Identify which cell holds the provided text, then report its (x, y) central coordinate. 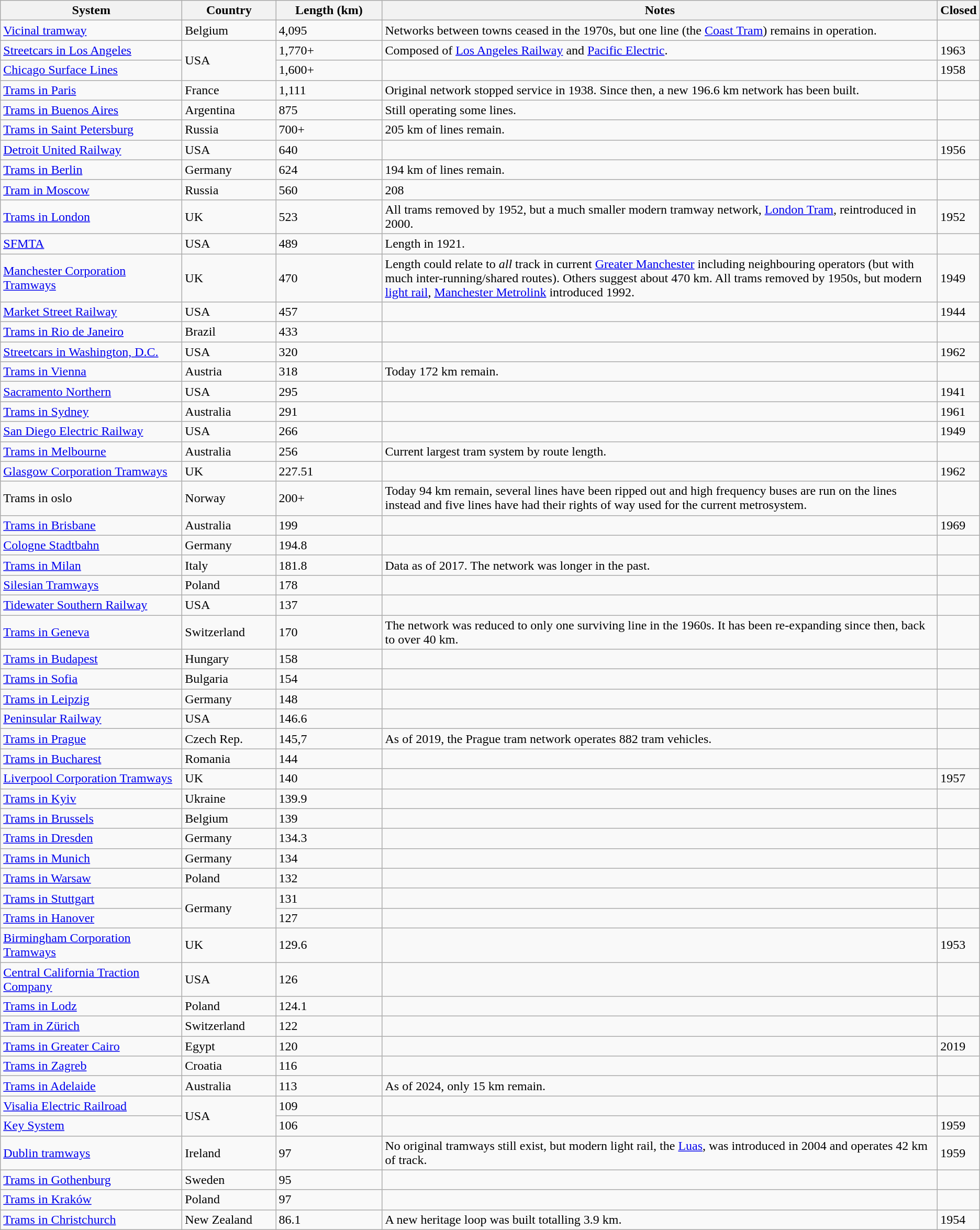
Streetcars in Washington, D.C. (91, 352)
131 (329, 898)
Trams in Stuttgart (91, 898)
Still operating some lines. (660, 110)
The network was reduced to only one surviving line in the 1960s. It has been re-expanding since then, back to over 40 km. (660, 631)
2019 (959, 1046)
132 (329, 878)
Trams in Saint Petersburg (91, 130)
640 (329, 150)
Sacramento Northern (91, 392)
194.8 (329, 545)
Trams in Budapest (91, 659)
Key System (91, 1126)
199 (329, 525)
Trams in Milan (91, 565)
1953 (959, 945)
145,7 (329, 739)
Hungary (229, 659)
320 (329, 352)
106 (329, 1126)
700+ (329, 130)
Country (229, 10)
624 (329, 170)
Trams in Adelaide (91, 1086)
Networks between towns ceased in the 1970s, but one line (the Coast Tram) remains in operation. (660, 30)
Closed (959, 10)
1,111 (329, 90)
Trams in Kyiv (91, 799)
1952 (959, 217)
Trams in Dresden (91, 838)
Ireland (229, 1153)
Length in 1921. (660, 243)
170 (329, 631)
489 (329, 243)
127 (329, 918)
Trams in Hanover (91, 918)
433 (329, 332)
Data as of 2017. The network was longer in the past. (660, 565)
109 (329, 1106)
227.51 (329, 471)
Norway (229, 498)
Trams in Warsaw (91, 878)
200+ (329, 498)
1,770+ (329, 50)
As of 2024, only 15 km remain. (660, 1086)
144 (329, 759)
Trams in Geneva (91, 631)
154 (329, 679)
Vicinal tramway (91, 30)
SFMTA (91, 243)
266 (329, 431)
Trams in Gothenburg (91, 1180)
Trams in Greater Cairo (91, 1046)
Trams in Sofia (91, 679)
Trams in Prague (91, 739)
126 (329, 979)
1954 (959, 1220)
A new heritage loop was built totalling 3.9 km. (660, 1220)
1956 (959, 150)
139.9 (329, 799)
Trams in Christchurch (91, 1220)
Peninsular Railway (91, 719)
Austria (229, 372)
116 (329, 1066)
1,600+ (329, 70)
4,095 (329, 30)
Czech Rep. (229, 739)
Trams in Brisbane (91, 525)
208 (660, 190)
Trams in Munich (91, 858)
875 (329, 110)
318 (329, 372)
1969 (959, 525)
Trams in Melbourne (91, 451)
Romania (229, 759)
No original tramways still exist, but modern light rail, the Luas, was introduced in 2004 and operates 42 km of track. (660, 1153)
Chicago Surface Lines (91, 70)
Dublin tramways (91, 1153)
Trams in Paris (91, 90)
Cologne Stadtbahn (91, 545)
1941 (959, 392)
Trams in Berlin (91, 170)
Liverpool Corporation Tramways (91, 779)
Argentina (229, 110)
Egypt (229, 1046)
San Diego Electric Railway (91, 431)
Today 172 km remain. (660, 372)
291 (329, 412)
134 (329, 858)
Composed of Los Angeles Railway and Pacific Electric. (660, 50)
All trams removed by 1952, but a much smaller modern tramway network, London Tram, reintroduced in 2000. (660, 217)
Trams in Zagreb (91, 1066)
1958 (959, 70)
Trams in Brussels (91, 818)
120 (329, 1046)
Trams in Vienna (91, 372)
86.1 (329, 1220)
Trams in Buenos Aires (91, 110)
Notes (660, 10)
Italy (229, 565)
560 (329, 190)
Length (km) (329, 10)
Croatia (229, 1066)
178 (329, 585)
137 (329, 605)
134.3 (329, 838)
129.6 (329, 945)
1961 (959, 412)
Original network stopped service in 1938. Since then, a new 196.6 km network has been built. (660, 90)
Trams in Sydney (91, 412)
Market Street Railway (91, 312)
Trams in London (91, 217)
148 (329, 699)
158 (329, 659)
113 (329, 1086)
New Zealand (229, 1220)
470 (329, 278)
1957 (959, 779)
1963 (959, 50)
Birmingham Corporation Tramways (91, 945)
Trams in Kraków (91, 1200)
Trams in oslo (91, 498)
295 (329, 392)
124.1 (329, 1006)
457 (329, 312)
Glasgow Corporation Tramways (91, 471)
Trams in Lodz (91, 1006)
Bulgaria (229, 679)
1944 (959, 312)
System (91, 10)
194 km of lines remain. (660, 170)
As of 2019, the Prague tram network operates 882 tram vehicles. (660, 739)
Manchester Corporation Tramways (91, 278)
Visalia Electric Railroad (91, 1106)
Detroit United Railway (91, 150)
Central California Traction Company (91, 979)
Sweden (229, 1180)
Tram in Zürich (91, 1026)
140 (329, 779)
Tidewater Southern Railway (91, 605)
Current largest tram system by route length. (660, 451)
Streetcars in Los Angeles (91, 50)
Ukraine (229, 799)
Trams in Bucharest (91, 759)
205 km of lines remain. (660, 130)
Silesian Tramways (91, 585)
Brazil (229, 332)
95 (329, 1180)
139 (329, 818)
523 (329, 217)
181.8 (329, 565)
146.6 (329, 719)
122 (329, 1026)
Trams in Leipzig (91, 699)
France (229, 90)
Tram in Moscow (91, 190)
Trams in Rio de Janeiro (91, 332)
256 (329, 451)
